Identify which cell holds the provided text, then report its [x, y] central coordinate. 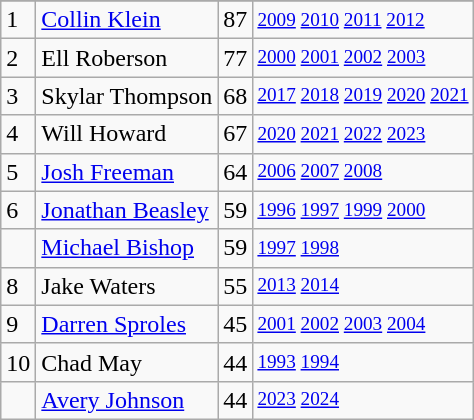
Avery Johnson [127, 400]
Jake Waters [127, 286]
Ell Roberson [127, 58]
3 [18, 96]
2009 2010 2011 2012 [363, 20]
5 [18, 172]
Will Howard [127, 134]
2000 2001 2002 2003 [363, 58]
4 [18, 134]
68 [236, 96]
Darren Sproles [127, 324]
2017 2018 2019 2020 2021 [363, 96]
2020 2021 2022 2023 [363, 134]
Michael Bishop [127, 248]
Chad May [127, 362]
64 [236, 172]
Skylar Thompson [127, 96]
1 [18, 20]
77 [236, 58]
1993 1994 [363, 362]
6 [18, 210]
9 [18, 324]
55 [236, 286]
Collin Klein [127, 20]
1996 1997 1999 2000 [363, 210]
2 [18, 58]
67 [236, 134]
87 [236, 20]
45 [236, 324]
2006 2007 2008 [363, 172]
10 [18, 362]
8 [18, 286]
2013 2014 [363, 286]
2001 2002 2003 2004 [363, 324]
1997 1998 [363, 248]
Jonathan Beasley [127, 210]
2023 2024 [363, 400]
Josh Freeman [127, 172]
